Determine the (X, Y) coordinate at the center of the cell enclosing the given text.  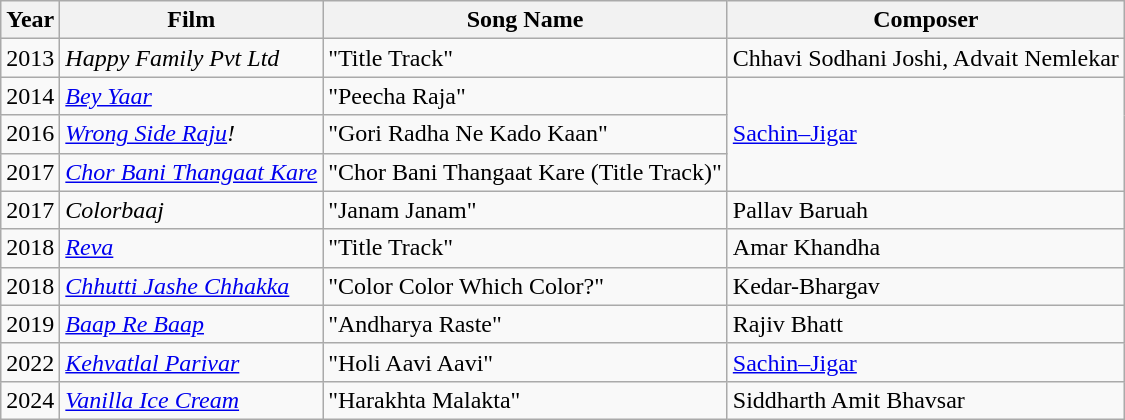
Siddharth Amit Bhavsar (926, 400)
Chhutti Jashe Chhakka (192, 286)
Bey Yaar (192, 96)
"Andharya Raste" (526, 324)
Chor Bani Thangaat Kare (192, 172)
Pallav Baruah (926, 210)
Vanilla Ice Cream (192, 400)
"Janam Janam" (526, 210)
2016 (30, 134)
Chhavi Sodhani Joshi, Advait Nemlekar (926, 58)
"Harakhta Malakta" (526, 400)
2022 (30, 362)
Reva (192, 248)
Kehvatlal Parivar (192, 362)
Composer (926, 20)
Rajiv Bhatt (926, 324)
2014 (30, 96)
Song Name (526, 20)
2019 (30, 324)
Amar Khandha (926, 248)
Wrong Side Raju! (192, 134)
"Peecha Raja" (526, 96)
Year (30, 20)
Colorbaaj (192, 210)
Baap Re Baap (192, 324)
"Holi Aavi Aavi" (526, 362)
"Gori Radha Ne Kado Kaan" (526, 134)
2013 (30, 58)
Film (192, 20)
2024 (30, 400)
Kedar-Bhargav (926, 286)
"Color Color Which Color?" (526, 286)
"Chor Bani Thangaat Kare (Title Track)" (526, 172)
Happy Family Pvt Ltd (192, 58)
